Detect which cell encompasses the target text, then output its (X, Y) center coordinate. 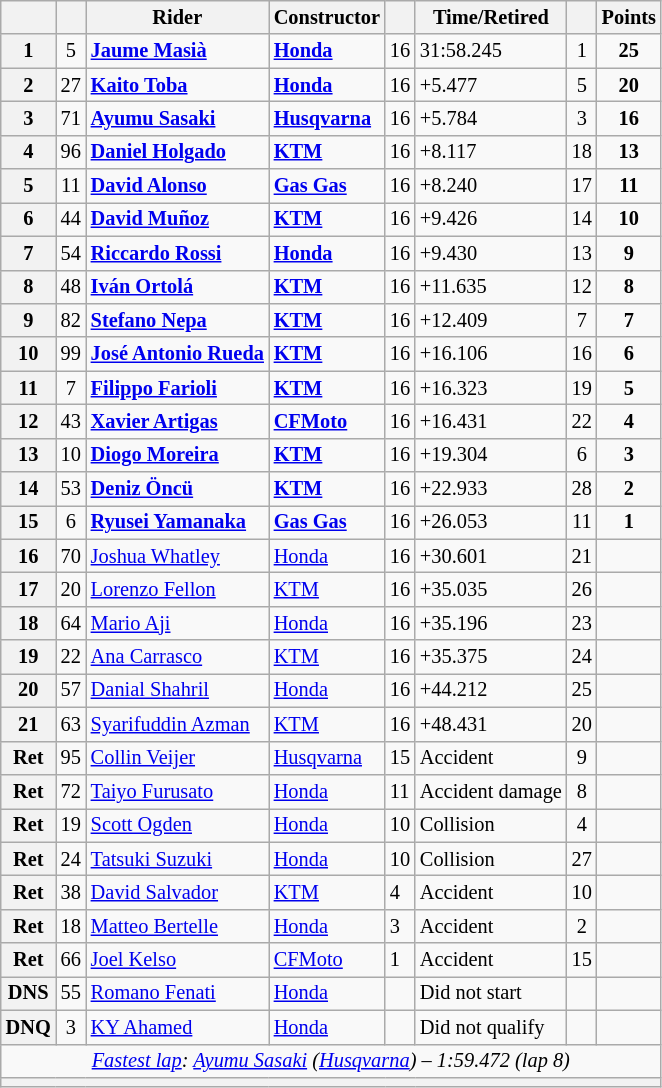
+19.304 (491, 455)
DNQ (28, 1027)
+8.240 (491, 186)
43 (71, 421)
Kaito Toba (178, 85)
38 (71, 892)
Daniel Holgado (178, 152)
53 (71, 489)
+16.323 (491, 388)
63 (71, 724)
70 (71, 556)
+12.409 (491, 320)
Accident damage (491, 791)
Did not start (491, 993)
+30.601 (491, 556)
55 (71, 993)
96 (71, 152)
+35.035 (491, 589)
David Salvador (178, 892)
Scott Ogden (178, 825)
+9.426 (491, 219)
Xavier Artigas (178, 421)
+16.431 (491, 421)
Lorenzo Fellon (178, 589)
+11.635 (491, 287)
Diogo Moreira (178, 455)
64 (71, 623)
Time/Retired (491, 17)
Taiyo Furusato (178, 791)
Points (629, 17)
+8.117 (491, 152)
Matteo Bertelle (178, 926)
82 (71, 320)
KY Ahamed (178, 1027)
66 (71, 960)
+5.784 (491, 118)
71 (71, 118)
+44.212 (491, 690)
Mario Aji (178, 623)
Danial Shahril (178, 690)
José Antonio Rueda (178, 354)
+16.106 (491, 354)
Joshua Whatley (178, 556)
23 (582, 623)
Collin Veijer (178, 758)
Deniz Öncü (178, 489)
Fastest lap: Ayumu Sasaki (Husqvarna) – 1:59.472 (lap 8) (331, 1061)
Ryusei Yamanaka (178, 522)
Syarifuddin Azman (178, 724)
Iván Ortolá (178, 287)
Ana Carrasco (178, 657)
David Alonso (178, 186)
Rider (178, 17)
95 (71, 758)
Jaume Masià (178, 51)
26 (582, 589)
+48.431 (491, 724)
Stefano Nepa (178, 320)
72 (71, 791)
+22.933 (491, 489)
Ayumu Sasaki (178, 118)
Filippo Farioli (178, 388)
Constructor (327, 17)
44 (71, 219)
Did not qualify (491, 1027)
31:58.245 (491, 51)
Romano Fenati (178, 993)
57 (71, 690)
+5.477 (491, 85)
48 (71, 287)
54 (71, 253)
David Muñoz (178, 219)
+26.053 (491, 522)
28 (582, 489)
DNS (28, 993)
+9.430 (491, 253)
+35.196 (491, 623)
Tatsuki Suzuki (178, 859)
99 (71, 354)
+35.375 (491, 657)
Joel Kelso (178, 960)
Riccardo Rossi (178, 253)
